Return the [x, y] coordinate for the center point of the cell that contains the specified text.  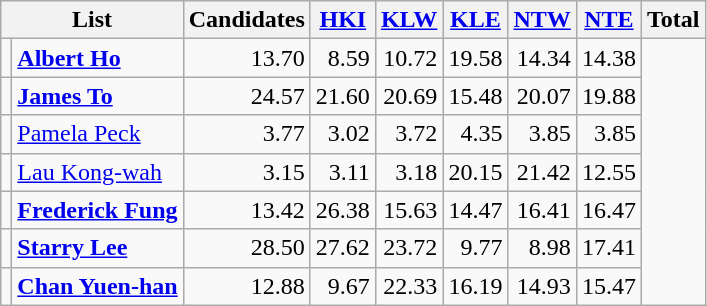
21.60 [342, 96]
Albert Ho [98, 58]
14.47 [476, 210]
21.42 [542, 172]
9.67 [342, 286]
16.41 [542, 210]
20.15 [476, 172]
12.55 [608, 172]
15.63 [409, 210]
3.02 [342, 134]
28.50 [246, 248]
20.07 [542, 96]
14.38 [608, 58]
Pamela Peck [98, 134]
19.58 [476, 58]
Lau Kong-wah [98, 172]
NTE [608, 20]
23.72 [409, 248]
List [92, 20]
3.15 [246, 172]
KLW [409, 20]
3.18 [409, 172]
26.38 [342, 210]
4.35 [476, 134]
15.47 [608, 286]
14.34 [542, 58]
13.70 [246, 58]
8.59 [342, 58]
24.57 [246, 96]
22.33 [409, 286]
16.19 [476, 286]
15.48 [476, 96]
Chan Yuen-han [98, 286]
27.62 [342, 248]
James To [98, 96]
3.77 [246, 134]
16.47 [608, 210]
3.72 [409, 134]
17.41 [608, 248]
Candidates [246, 20]
10.72 [409, 58]
3.11 [342, 172]
8.98 [542, 248]
KLE [476, 20]
HKI [342, 20]
Total [673, 20]
14.93 [542, 286]
NTW [542, 20]
12.88 [246, 286]
13.42 [246, 210]
Starry Lee [98, 248]
20.69 [409, 96]
Frederick Fung [98, 210]
19.88 [608, 96]
9.77 [476, 248]
